Identify which cell holds the provided text, then report its (x, y) central coordinate. 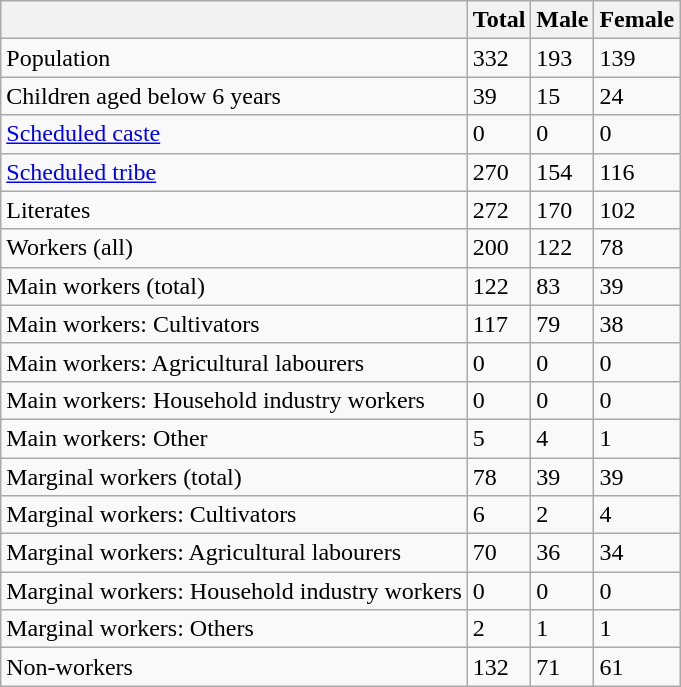
Literates (234, 210)
36 (562, 553)
270 (499, 172)
272 (499, 210)
Scheduled tribe (234, 172)
332 (499, 58)
Main workers: Cultivators (234, 324)
61 (637, 667)
38 (637, 324)
70 (499, 553)
200 (499, 248)
154 (562, 172)
Population (234, 58)
Main workers: Household industry workers (234, 400)
83 (562, 286)
Main workers: Agricultural labourers (234, 362)
Marginal workers: Others (234, 629)
Total (499, 20)
Marginal workers: Agricultural labourers (234, 553)
Non-workers (234, 667)
117 (499, 324)
193 (562, 58)
15 (562, 96)
Male (562, 20)
Scheduled caste (234, 134)
Female (637, 20)
24 (637, 96)
102 (637, 210)
Main workers: Other (234, 438)
Main workers (total) (234, 286)
5 (499, 438)
79 (562, 324)
Marginal workers (total) (234, 477)
Marginal workers: Cultivators (234, 515)
132 (499, 667)
116 (637, 172)
6 (499, 515)
139 (637, 58)
34 (637, 553)
Children aged below 6 years (234, 96)
Marginal workers: Household industry workers (234, 591)
Workers (all) (234, 248)
71 (562, 667)
170 (562, 210)
